Search for the cell housing the specified text and yield its (X, Y) center coordinate. 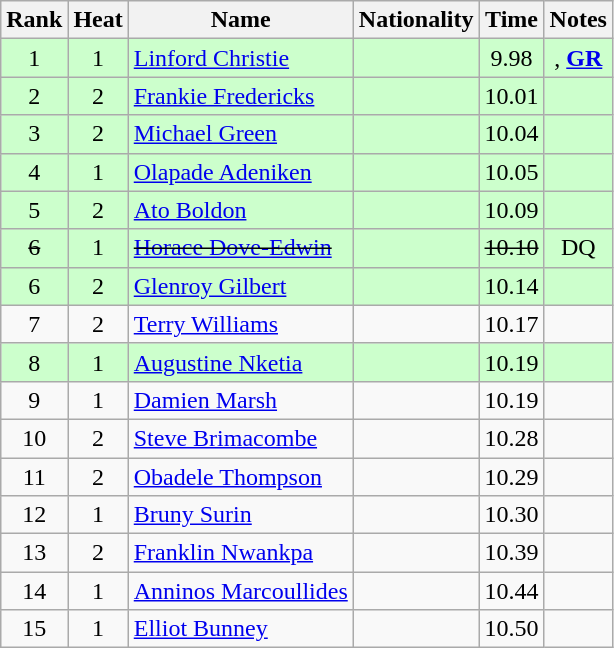
Linford Christie (240, 58)
11 (34, 477)
10.14 (512, 286)
10.30 (512, 515)
3 (34, 134)
Notes (578, 20)
Steve Brimacombe (240, 438)
7 (34, 324)
Nationality (416, 20)
9.98 (512, 58)
Heat (98, 20)
10.01 (512, 96)
15 (34, 629)
Augustine Nketia (240, 362)
Terry Williams (240, 324)
12 (34, 515)
10.50 (512, 629)
Time (512, 20)
Horace Dove-Edwin (240, 248)
10.29 (512, 477)
10.09 (512, 210)
Michael Green (240, 134)
Anninos Marcoullides (240, 591)
Name (240, 20)
Damien Marsh (240, 400)
5 (34, 210)
10.39 (512, 553)
Olapade Adeniken (240, 172)
Glenroy Gilbert (240, 286)
10 (34, 438)
10.05 (512, 172)
Rank (34, 20)
10.44 (512, 591)
Bruny Surin (240, 515)
13 (34, 553)
Frankie Fredericks (240, 96)
DQ (578, 248)
4 (34, 172)
9 (34, 400)
10.17 (512, 324)
Obadele Thompson (240, 477)
10.04 (512, 134)
10.10 (512, 248)
Elliot Bunney (240, 629)
Ato Boldon (240, 210)
Franklin Nwankpa (240, 553)
8 (34, 362)
10.28 (512, 438)
14 (34, 591)
, GR (578, 58)
